Provide the [X, Y] coordinate of the cell's center where the given text is located.  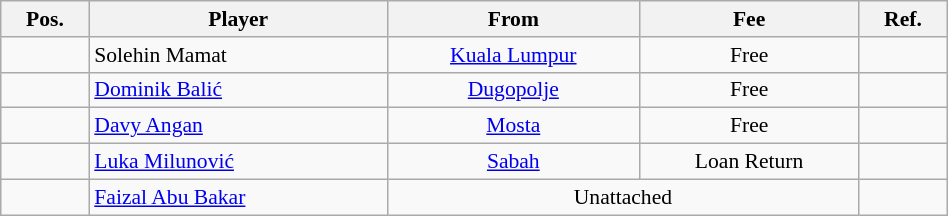
Mosta [513, 126]
Dominik Balić [238, 90]
Unattached [623, 197]
Dugopolje [513, 90]
Player [238, 19]
Davy Angan [238, 126]
Faizal Abu Bakar [238, 197]
Fee [750, 19]
Ref. [904, 19]
Kuala Lumpur [513, 55]
From [513, 19]
Solehin Mamat [238, 55]
Luka Milunović [238, 162]
Loan Return [750, 162]
Sabah [513, 162]
Pos. [45, 19]
